Extract the [X, Y] coordinate from the center of the cell holding the provided text.  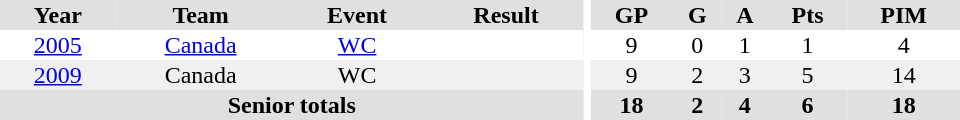
Event [358, 15]
Result [506, 15]
2005 [58, 45]
Pts [808, 15]
5 [808, 75]
3 [745, 75]
0 [698, 45]
A [745, 15]
14 [904, 75]
6 [808, 105]
GP [631, 15]
Year [58, 15]
2009 [58, 75]
Senior totals [292, 105]
Team [201, 15]
G [698, 15]
PIM [904, 15]
